Pinpoint the cell where the given text exists, returning its [X, Y] midpoint coordinate. 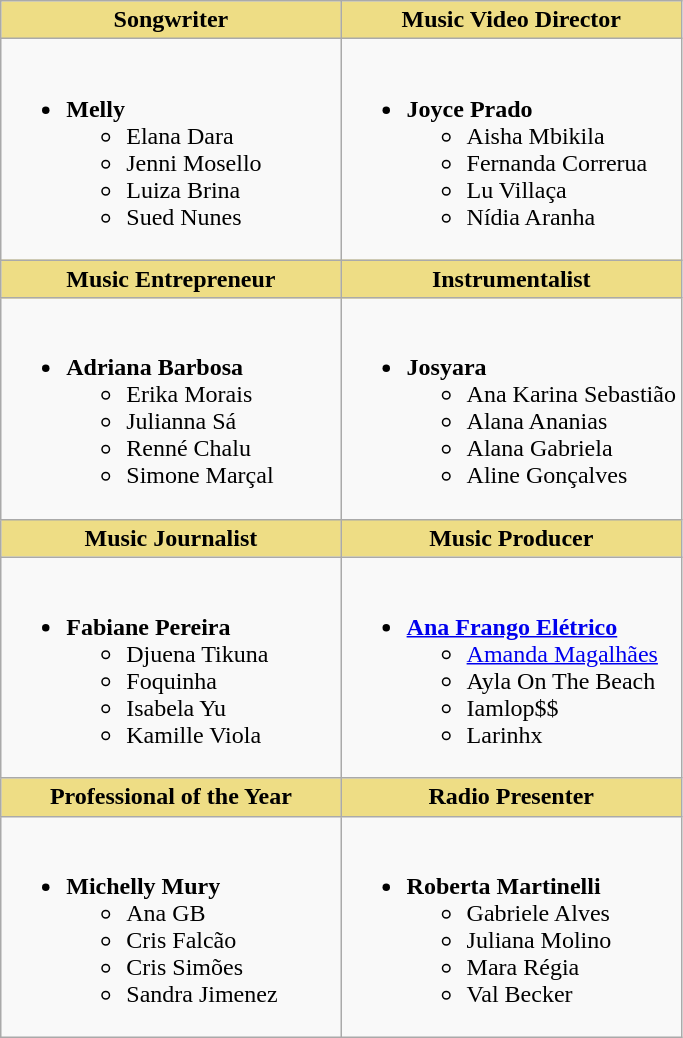
Music Producer [511, 538]
Ana Frango ElétricoAmanda MagalhãesAyla On The BeachIamlop$$Larinhx [511, 668]
Roberta MartinelliGabriele AlvesJuliana MolinoMara RégiaVal Becker [511, 926]
Instrumentalist [511, 279]
Professional of the Year [171, 797]
Music Journalist [171, 538]
Songwriter [171, 20]
MellyElana DaraJenni MoselloLuiza BrinaSued Nunes [171, 150]
Adriana BarbosaErika MoraisJulianna SáRenné ChaluSimone Marçal [171, 408]
Joyce PradoAisha MbikilaFernanda CorreruaLu VillaçaNídia Aranha [511, 150]
Michelly MuryAna GBCris FalcãoCris SimõesSandra Jimenez [171, 926]
Music Entrepreneur [171, 279]
Music Video Director [511, 20]
JosyaraAna Karina SebastiãoAlana AnaniasAlana GabrielaAline Gonçalves [511, 408]
Radio Presenter [511, 797]
Fabiane PereiraDjuena TikunaFoquinhaIsabela YuKamille Viola [171, 668]
